Return [x, y] of the center of cell containing provided text 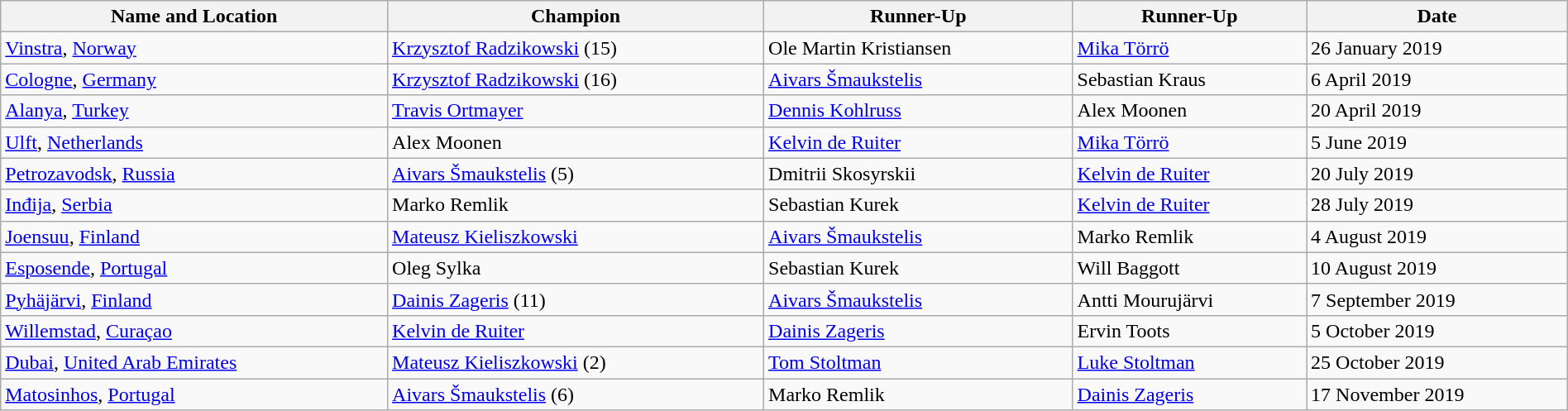
Travis Ortmayer [576, 111]
7 September 2019 [1437, 299]
Oleg Sylka [576, 268]
28 July 2019 [1437, 205]
Inđija, Serbia [194, 205]
Date [1437, 17]
Alanya, Turkey [194, 111]
Sebastian Kraus [1189, 79]
10 August 2019 [1437, 268]
Tom Stoltman [919, 362]
Cologne, Germany [194, 79]
Will Baggott [1189, 268]
4 August 2019 [1437, 237]
Dmitrii Skosyrskii [919, 174]
Champion [576, 17]
Mateusz Kieliszkowski [576, 237]
Krzysztof Radzikowski (16) [576, 79]
Ole Martin Kristiansen [919, 48]
Antti Mourujärvi [1189, 299]
Petrozavodsk, Russia [194, 174]
Dubai, United Arab Emirates [194, 362]
Esposende, Portugal [194, 268]
Ulft, Netherlands [194, 142]
17 November 2019 [1437, 394]
Luke Stoltman [1189, 362]
5 October 2019 [1437, 331]
Dainis Zageris (11) [576, 299]
Aivars Šmaukstelis (5) [576, 174]
Aivars Šmaukstelis (6) [576, 394]
5 June 2019 [1437, 142]
Vinstra, Norway [194, 48]
20 July 2019 [1437, 174]
Joensuu, Finland [194, 237]
6 April 2019 [1437, 79]
Mateusz Kieliszkowski (2) [576, 362]
Krzysztof Radzikowski (15) [576, 48]
Name and Location [194, 17]
25 October 2019 [1437, 362]
Dennis Kohlruss [919, 111]
Matosinhos, Portugal [194, 394]
Pyhäjärvi, Finland [194, 299]
20 April 2019 [1437, 111]
Ervin Toots [1189, 331]
26 January 2019 [1437, 48]
Willemstad, Curaçao [194, 331]
